Determine the [x, y] coordinate at the center of the cell enclosing the given text.  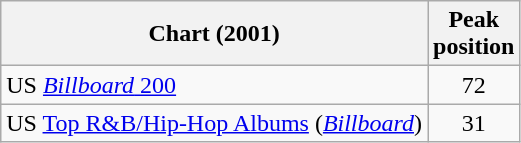
US Billboard 200 [214, 85]
72 [474, 85]
31 [474, 123]
US Top R&B/Hip-Hop Albums (Billboard) [214, 123]
Peakposition [474, 34]
Chart (2001) [214, 34]
